Capture the cell that displays the provided text and extract its [x, y] central coordinate. 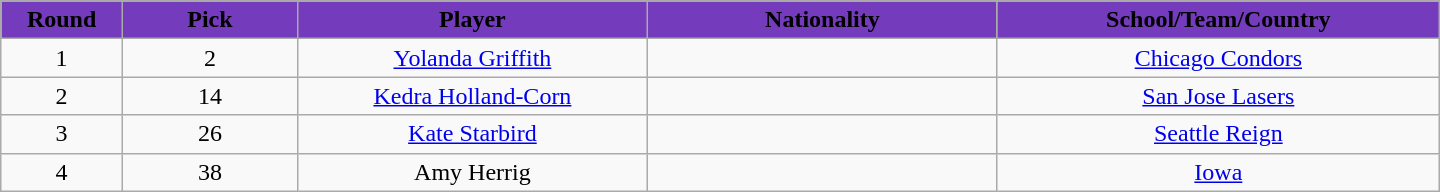
Nationality [822, 20]
Player [472, 20]
26 [210, 134]
Chicago Condors [1218, 58]
School/Team/Country [1218, 20]
Kate Starbird [472, 134]
Amy Herrig [472, 172]
San Jose Lasers [1218, 96]
Seattle Reign [1218, 134]
Yolanda Griffith [472, 58]
Iowa [1218, 172]
Pick [210, 20]
38 [210, 172]
3 [62, 134]
Kedra Holland-Corn [472, 96]
4 [62, 172]
14 [210, 96]
1 [62, 58]
Round [62, 20]
